Return [x, y] of the center of cell containing provided text 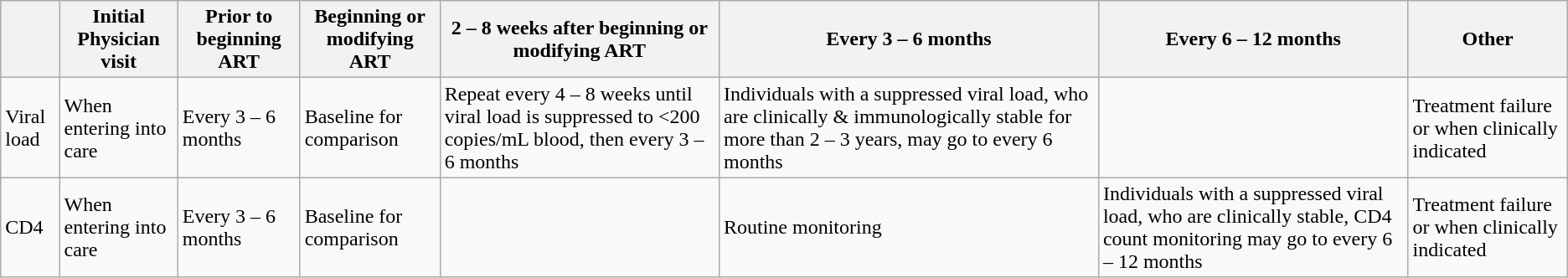
Beginning or modifying ART [370, 39]
Viral load [30, 127]
Individuals with a suppressed viral load, who are clinically stable, CD4 count monitoring may go to every 6 – 12 months [1253, 228]
Repeat every 4 – 8 weeks until viral load is suppressed to <200 copies/mL blood, then every 3 – 6 months [580, 127]
Individuals with a suppressed viral load, who are clinically & immunologically stable for more than 2 – 3 years, may go to every 6 months [908, 127]
Other [1488, 39]
Routine monitoring [908, 228]
Prior to beginning ART [239, 39]
Initial Physician visit [119, 39]
CD4 [30, 228]
Every 6 – 12 months [1253, 39]
2 – 8 weeks after beginning or modifying ART [580, 39]
